Return the [x, y] coordinate for the center point of the cell that contains the specified text.  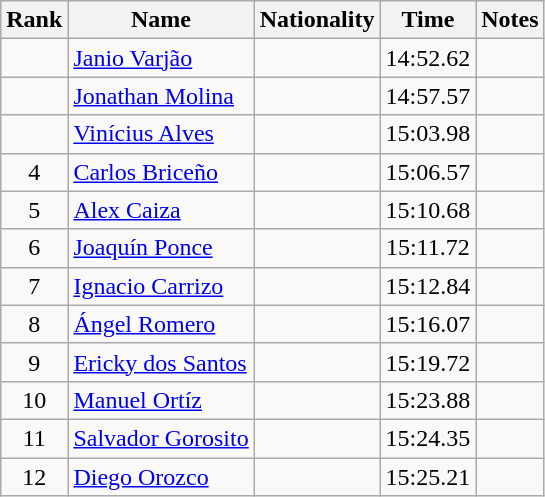
Rank [34, 20]
Salvador Gorosito [161, 438]
15:25.21 [428, 477]
Nationality [317, 20]
4 [34, 172]
6 [34, 248]
11 [34, 438]
15:16.07 [428, 324]
15:12.84 [428, 286]
10 [34, 400]
Alex Caiza [161, 210]
Notes [510, 20]
Janio Varjão [161, 58]
7 [34, 286]
Time [428, 20]
Carlos Briceño [161, 172]
Ericky dos Santos [161, 362]
15:10.68 [428, 210]
15:06.57 [428, 172]
Joaquín Ponce [161, 248]
Name [161, 20]
Manuel Ortíz [161, 400]
15:19.72 [428, 362]
Ignacio Carrizo [161, 286]
8 [34, 324]
12 [34, 477]
9 [34, 362]
5 [34, 210]
15:24.35 [428, 438]
15:11.72 [428, 248]
Ángel Romero [161, 324]
Jonathan Molina [161, 96]
Vinícius Alves [161, 134]
14:57.57 [428, 96]
14:52.62 [428, 58]
15:23.88 [428, 400]
15:03.98 [428, 134]
Diego Orozco [161, 477]
